Output the [X, Y] coordinate of the center of the cell containing the given text.  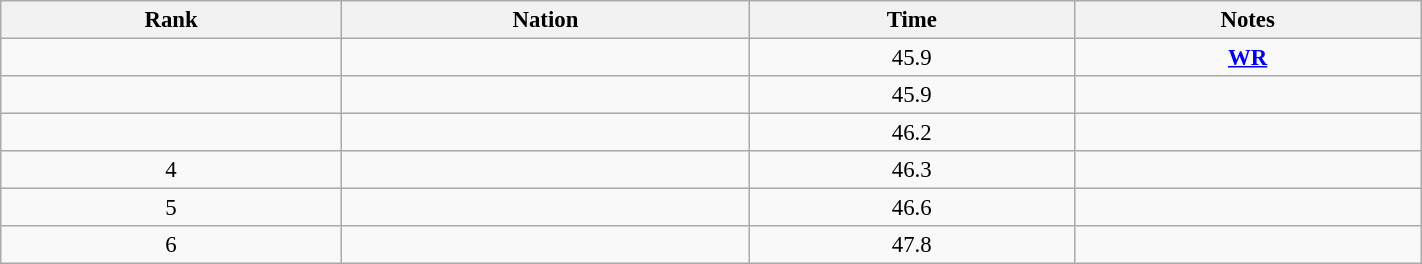
Rank [172, 20]
5 [172, 208]
WR [1248, 58]
Nation [545, 20]
4 [172, 170]
46.3 [912, 170]
Time [912, 20]
Notes [1248, 20]
47.8 [912, 245]
46.6 [912, 208]
46.2 [912, 133]
6 [172, 245]
